From the cell containing the given text, extract its center point as [x, y] coordinate. 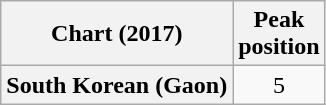
Peakposition [279, 34]
5 [279, 85]
South Korean (Gaon) [117, 85]
Chart (2017) [117, 34]
